Find where the given text appears and provide that cell's center as [X, Y] coordinate. 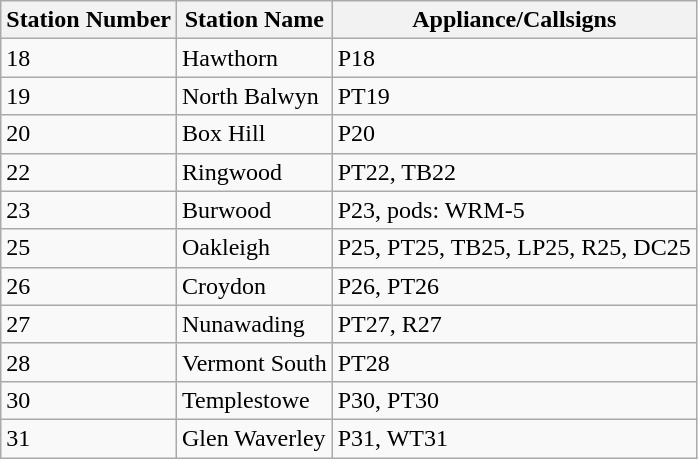
20 [89, 134]
Oakleigh [254, 248]
18 [89, 58]
28 [89, 362]
P23, pods: WRM-5 [514, 210]
PT28 [514, 362]
Hawthorn [254, 58]
30 [89, 400]
P25, PT25, TB25, LP25, R25, DC25 [514, 248]
19 [89, 96]
PT19 [514, 96]
Glen Waverley [254, 438]
Croydon [254, 286]
P18 [514, 58]
Templestowe [254, 400]
Appliance/Callsigns [514, 20]
22 [89, 172]
PT22, TB22 [514, 172]
Vermont South [254, 362]
Nunawading [254, 324]
North Balwyn [254, 96]
P30, PT30 [514, 400]
Box Hill [254, 134]
P31, WT31 [514, 438]
23 [89, 210]
26 [89, 286]
27 [89, 324]
Burwood [254, 210]
P26, PT26 [514, 286]
PT27, R27 [514, 324]
Station Number [89, 20]
31 [89, 438]
Ringwood [254, 172]
Station Name [254, 20]
25 [89, 248]
P20 [514, 134]
